Return the (X, Y) coordinate for the center point of the cell that contains the specified text.  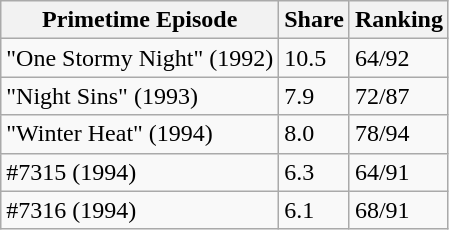
8.0 (314, 134)
10.5 (314, 58)
6.3 (314, 172)
#7316 (1994) (140, 210)
"One Stormy Night" (1992) (140, 58)
64/92 (398, 58)
Ranking (398, 20)
"Winter Heat" (1994) (140, 134)
6.1 (314, 210)
#7315 (1994) (140, 172)
Primetime Episode (140, 20)
64/91 (398, 172)
78/94 (398, 134)
"Night Sins" (1993) (140, 96)
72/87 (398, 96)
Share (314, 20)
68/91 (398, 210)
7.9 (314, 96)
